Find where the given text appears and provide that cell's center as (X, Y) coordinate. 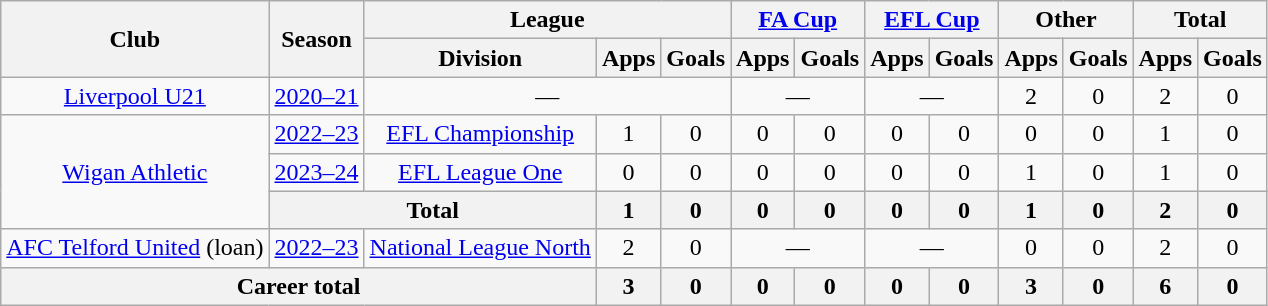
EFL League One (480, 172)
FA Cup (798, 20)
Club (135, 39)
6 (1165, 286)
National League North (480, 248)
League (547, 20)
Career total (299, 286)
2020–21 (316, 96)
EFL Championship (480, 134)
Season (316, 39)
Liverpool U21 (135, 96)
Division (480, 58)
2023–24 (316, 172)
Other (1066, 20)
Wigan Athletic (135, 172)
EFL Cup (932, 20)
AFC Telford United (loan) (135, 248)
